Pinpoint the cell where the given text exists, returning its (x, y) midpoint coordinate. 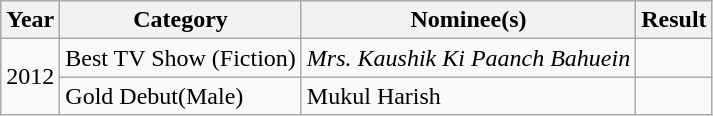
Mukul Harish (468, 96)
Best TV Show (Fiction) (181, 58)
Category (181, 20)
Gold Debut(Male) (181, 96)
2012 (30, 77)
Result (674, 20)
Nominee(s) (468, 20)
Year (30, 20)
Mrs. Kaushik Ki Paanch Bahuein (468, 58)
